Detect which cell encompasses the target text, then output its (X, Y) center coordinate. 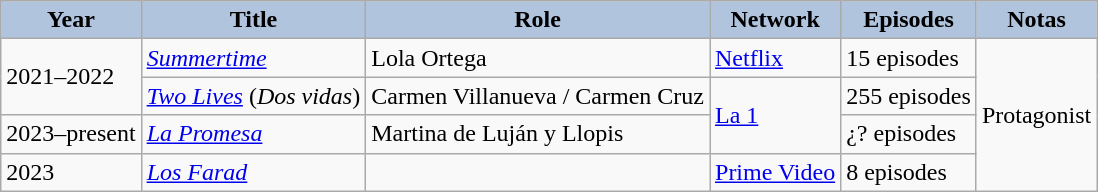
Netflix (776, 58)
Notas (1036, 20)
255 episodes (909, 96)
Prime Video (776, 172)
Role (538, 20)
Protagonist (1036, 115)
La Promesa (254, 134)
Martina de Luján y Llopis (538, 134)
¿? episodes (909, 134)
Two Lives (Dos vidas) (254, 96)
Carmen Villanueva / Carmen Cruz (538, 96)
15 episodes (909, 58)
8 episodes (909, 172)
La 1 (776, 115)
Los Farad (254, 172)
2021–2022 (71, 77)
Network (776, 20)
2023–present (71, 134)
Lola Ortega (538, 58)
2023 (71, 172)
Episodes (909, 20)
Title (254, 20)
Summertime (254, 58)
Year (71, 20)
